Scan for the cell matching the given text and deliver its [x, y] coordinate at center. 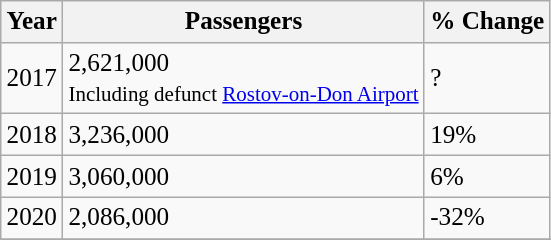
2017 [32, 78]
6% [487, 176]
Passengers [244, 22]
-32% [487, 218]
2018 [32, 135]
? [487, 78]
% Change [487, 22]
19% [487, 135]
2,621,000Including defunct Rostov-on-Don Airport [244, 78]
3,236,000 [244, 135]
2020 [32, 218]
2019 [32, 176]
2,086,000 [244, 218]
Year [32, 22]
3,060,000 [244, 176]
